Identify which cell holds the provided text, then report its (X, Y) central coordinate. 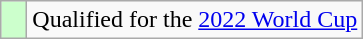
Qualified for the 2022 World Cup (195, 20)
